Provide the (x, y) coordinate of the cell's center where the given text is located.  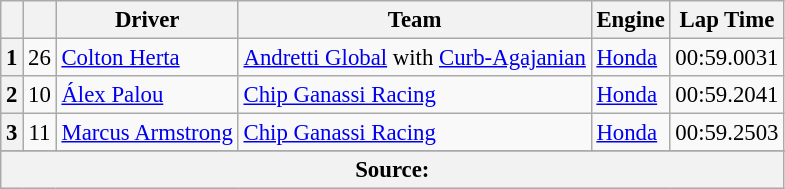
3 (12, 133)
00:59.2503 (727, 133)
Lap Time (727, 20)
10 (40, 95)
1 (12, 58)
Marcus Armstrong (147, 133)
2 (12, 95)
Team (414, 20)
00:59.0031 (727, 58)
Álex Palou (147, 95)
Source: (392, 170)
Engine (630, 20)
11 (40, 133)
Colton Herta (147, 58)
Andretti Global with Curb-Agajanian (414, 58)
00:59.2041 (727, 95)
Driver (147, 20)
26 (40, 58)
